Identify which cell holds the provided text, then report its [x, y] central coordinate. 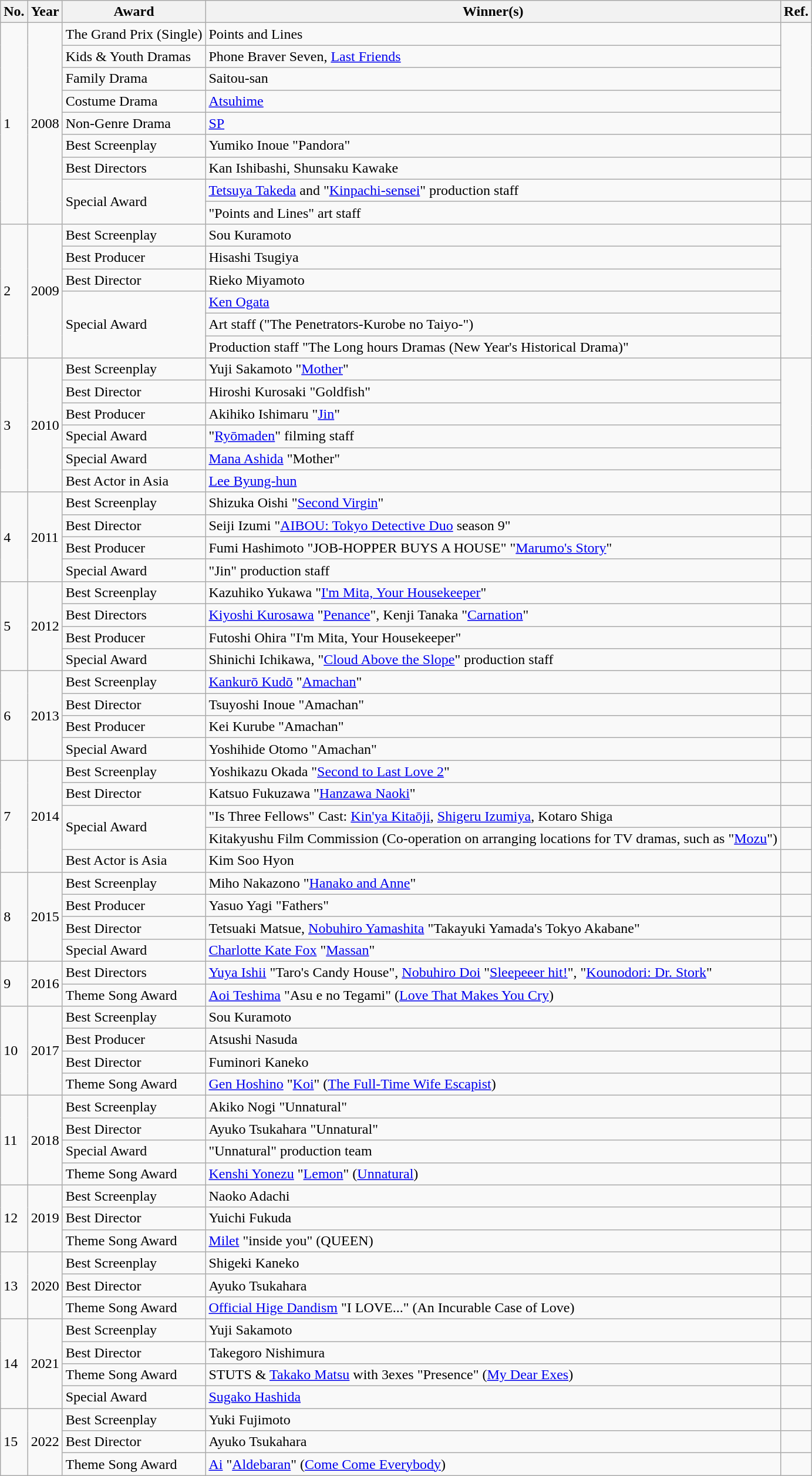
Kazuhiko Yukawa "I'm Mita, Your Housekeeper" [493, 592]
2008 [45, 123]
14 [14, 1363]
1 [14, 123]
Yuichi Fukuda [493, 1218]
13 [14, 1285]
Hiroshi Kurosaki "Goldfish" [493, 392]
Miho Nakazono "Hanako and Anne" [493, 883]
2 [14, 291]
Ken Ogata [493, 302]
Akiko Nogi "Unnatural" [493, 1107]
Ref. [796, 12]
2011 [45, 537]
Naoko Adachi [493, 1196]
Kiyoshi Kurosawa "Penance", Kenji Tanaka "Carnation" [493, 615]
Shigeki Kaneko [493, 1263]
Mana Ashida "Mother" [493, 459]
Saitou-san [493, 79]
2016 [45, 983]
11 [14, 1140]
Best Actor is Asia [134, 861]
10 [14, 1051]
Rieko Miyamoto [493, 280]
2022 [45, 1442]
Katsuo Fukuzawa "Hanzawa Naoki" [493, 794]
Non-Genre Drama [134, 123]
Best Actor in Asia [134, 481]
8 [14, 916]
15 [14, 1442]
Gen Hoshino "Koi" (The Full-Time Wife Escapist) [493, 1084]
STUTS & Takako Matsu with 3exes "Presence" (My Dear Exes) [493, 1375]
Akihiko Ishimaru "Jin" [493, 414]
Futoshi Ohira "I'm Mita, Your Housekeeper" [493, 637]
Atsushi Nasuda [493, 1040]
Milet "inside you" (QUEEN) [493, 1241]
Yoshikazu Okada "Second to Last Love 2" [493, 771]
Yuji Sakamoto [493, 1330]
The Grand Prix (Single) [134, 34]
Kankurō Kudō "Amachan" [493, 682]
Aoi Teshima "Asu e no Tegami" (Love That Makes You Cry) [493, 995]
Fuminori Kaneko [493, 1062]
2018 [45, 1140]
Charlotte Kate Fox "Massan" [493, 950]
Tetsuya Takeda and "Kinpachi-sensei" production staff [493, 190]
Ayuko Tsukahara "Unnatural" [493, 1129]
9 [14, 983]
2012 [45, 626]
Kan Ishibashi, Shunsaku Kawake [493, 168]
Kim Soo Hyon [493, 861]
Yoshihide Otomo "Amachan" [493, 749]
"Is Three Fellows" Cast: Kin'ya Kitaōji, Shigeru Izumiya, Kotaro Shiga [493, 816]
"Ryōmaden" filming staff [493, 436]
2009 [45, 291]
Seiji Izumi "AIBOU: Tokyo Detective Duo season 9" [493, 525]
Points and Lines [493, 34]
"Unnatural" production team [493, 1151]
Year [45, 12]
Kitakyushu Film Commission (Co-operation on arranging locations for TV dramas, such as "Mozu") [493, 838]
2017 [45, 1051]
SP [493, 123]
No. [14, 12]
Award [134, 12]
2019 [45, 1218]
Tetsuaki Matsue, Nobuhiro Yamashita "Takayuki Yamada's Tokyo Akabane" [493, 928]
Tsuyoshi Inoue "Amachan" [493, 705]
Phone Braver Seven, Last Friends [493, 56]
Yumiko Inoue "Pandora" [493, 146]
Kei Kurube "Amachan" [493, 727]
Family Drama [134, 79]
Yuya Ishii "Taro's Candy House", Nobuhiro Doi "Sleepeeer hit!", "Kounodori: Dr. Stork" [493, 972]
2014 [45, 816]
Official Hige Dandism "I LOVE..." (An Incurable Case of Love) [493, 1307]
Costume Drama [134, 101]
Lee Byung-hun [493, 481]
Takegoro Nishimura [493, 1352]
3 [14, 425]
Hisashi Tsugiya [493, 257]
Atsuhime [493, 101]
2010 [45, 425]
Shinichi Ichikawa, "Cloud Above the Slope" production staff [493, 660]
Yuji Sakamoto "Mother" [493, 369]
Kenshi Yonezu "Lemon" (Unnatural) [493, 1174]
Kids & Youth Dramas [134, 56]
Sugako Hashida [493, 1397]
2020 [45, 1285]
Shizuka Oishi "Second Virgin" [493, 503]
Art staff ("The Penetrators-Kurobe no Taiyo-") [493, 325]
2015 [45, 916]
7 [14, 816]
2013 [45, 716]
2021 [45, 1363]
12 [14, 1218]
5 [14, 626]
Yasuo Yagi "Fathers" [493, 905]
Yuki Fujimoto [493, 1420]
"Jin" production staff [493, 570]
6 [14, 716]
Winner(s) [493, 12]
Ai "Aldebaran" (Come Come Everybody) [493, 1464]
4 [14, 537]
"Points and Lines" art staff [493, 213]
Fumi Hashimoto "JOB-HOPPER BUYS A HOUSE" "Marumo's Story" [493, 548]
Production staff "The Long hours Dramas (New Year's Historical Drama)" [493, 347]
